Capture the cell that displays the provided text and extract its (X, Y) central coordinate. 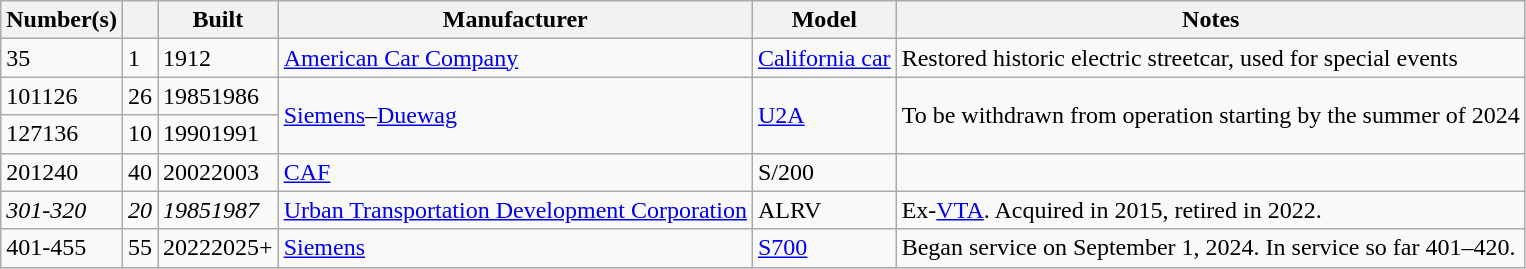
U2A (824, 115)
California car (824, 58)
Manufacturer (515, 20)
101126 (62, 96)
201240 (62, 172)
401-455 (62, 248)
Urban Transportation Development Corporation (515, 210)
ALRV (824, 210)
Restored historic electric streetcar, used for special events (1210, 58)
20222025+ (218, 248)
American Car Company (515, 58)
19901991 (218, 134)
26 (140, 96)
Notes (1210, 20)
Siemens–Duewag (515, 115)
19851987 (218, 210)
CAF (515, 172)
55 (140, 248)
S/200 (824, 172)
Ex-VTA. Acquired in 2015, retired in 2022. (1210, 210)
35 (62, 58)
Number(s) (62, 20)
Siemens (515, 248)
Began service on September 1, 2024. In service so far 401–420. (1210, 248)
Model (824, 20)
S700 (824, 248)
20022003 (218, 172)
1912 (218, 58)
To be withdrawn from operation starting by the summer of 2024 (1210, 115)
10 (140, 134)
19851986 (218, 96)
40 (140, 172)
20 (140, 210)
301-320 (62, 210)
1 (140, 58)
Built (218, 20)
127136 (62, 134)
